Identify which cell holds the provided text, then report its (x, y) central coordinate. 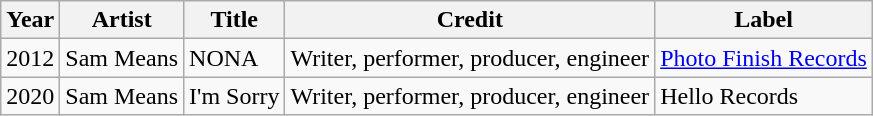
Year (30, 20)
Hello Records (764, 96)
Title (234, 20)
2012 (30, 58)
I'm Sorry (234, 96)
2020 (30, 96)
Credit (470, 20)
NONA (234, 58)
Artist (122, 20)
Photo Finish Records (764, 58)
Label (764, 20)
